Capture the cell that displays the provided text and extract its (x, y) central coordinate. 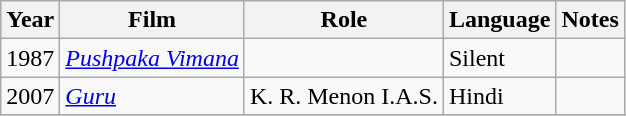
Year (30, 20)
Hindi (499, 96)
Role (344, 20)
Notes (590, 20)
Pushpaka Vimana (152, 58)
K. R. Menon I.A.S. (344, 96)
Film (152, 20)
1987 (30, 58)
Silent (499, 58)
Guru (152, 96)
2007 (30, 96)
Language (499, 20)
